From the cell containing the given text, extract its center point as [x, y] coordinate. 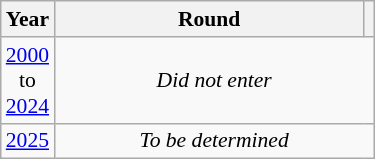
Round [209, 19]
Did not enter [214, 80]
To be determined [214, 141]
2025 [28, 141]
Year [28, 19]
2000to2024 [28, 80]
